Determine the (X, Y) coordinate at the center of the cell enclosing the given text.  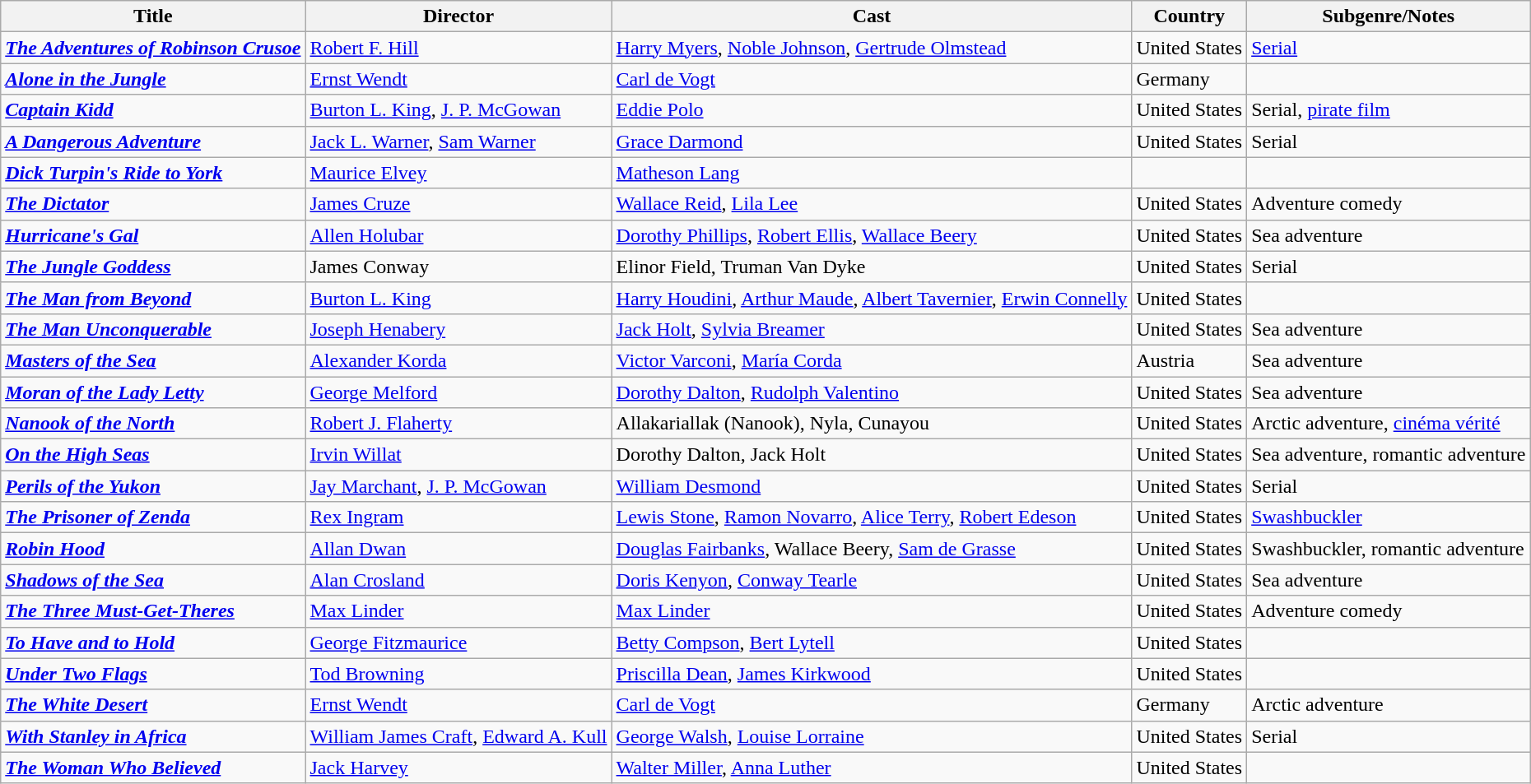
Allan Dwan (458, 549)
Director (458, 16)
The Woman Who Believed (153, 768)
Burton L. King, J. P. McGowan (458, 110)
Allakariallak (Nanook), Nyla, Cunayou (872, 424)
Arctic adventure (1389, 705)
Nanook of the North (153, 424)
To Have and to Hold (153, 643)
Swashbuckler, romantic adventure (1389, 549)
Douglas Fairbanks, Wallace Beery, Sam de Grasse (872, 549)
The Man from Beyond (153, 298)
Matheson Lang (872, 173)
James Conway (458, 267)
The Jungle Goddess (153, 267)
Elinor Field, Truman Van Dyke (872, 267)
The Three Must-Get-Theres (153, 611)
George Fitzmaurice (458, 643)
Walter Miller, Anna Luther (872, 768)
Dorothy Dalton, Jack Holt (872, 455)
Country (1189, 16)
The Prisoner of Zenda (153, 517)
Rex Ingram (458, 517)
Title (153, 16)
Jack L. Warner, Sam Warner (458, 141)
Doris Kenyon, Conway Tearle (872, 580)
Betty Compson, Bert Lytell (872, 643)
Dick Turpin's Ride to York (153, 173)
Under Two Flags (153, 674)
Masters of the Sea (153, 360)
Burton L. King (458, 298)
Robert J. Flaherty (458, 424)
Perils of the Yukon (153, 486)
William Desmond (872, 486)
George Melford (458, 392)
Dorothy Phillips, Robert Ellis, Wallace Beery (872, 235)
Joseph Henabery (458, 329)
Austria (1189, 360)
Alexander Korda (458, 360)
William James Craft, Edward A. Kull (458, 736)
Tod Browning (458, 674)
A Dangerous Adventure (153, 141)
Swashbuckler (1389, 517)
Jack Holt, Sylvia Breamer (872, 329)
The Man Unconquerable (153, 329)
Robin Hood (153, 549)
Maurice Elvey (458, 173)
Eddie Polo (872, 110)
Subgenre/Notes (1389, 16)
Captain Kidd (153, 110)
With Stanley in Africa (153, 736)
Allen Holubar (458, 235)
George Walsh, Louise Lorraine (872, 736)
Harry Houdini, Arthur Maude, Albert Tavernier, Erwin Connelly (872, 298)
Dorothy Dalton, Rudolph Valentino (872, 392)
On the High Seas (153, 455)
Sea adventure, romantic adventure (1389, 455)
Cast (872, 16)
Grace Darmond (872, 141)
Robert F. Hill (458, 48)
Jack Harvey (458, 768)
Hurricane's Gal (153, 235)
Priscilla Dean, James Kirkwood (872, 674)
Moran of the Lady Letty (153, 392)
Victor Varconi, María Corda (872, 360)
Lewis Stone, Ramon Novarro, Alice Terry, Robert Edeson (872, 517)
Wallace Reid, Lila Lee (872, 204)
Jay Marchant, J. P. McGowan (458, 486)
The Adventures of Robinson Crusoe (153, 48)
Alan Crosland (458, 580)
Irvin Willat (458, 455)
Arctic adventure, cinéma vérité (1389, 424)
The Dictator (153, 204)
Harry Myers, Noble Johnson, Gertrude Olmstead (872, 48)
The White Desert (153, 705)
Shadows of the Sea (153, 580)
Alone in the Jungle (153, 79)
James Cruze (458, 204)
Serial, pirate film (1389, 110)
